Determine the [X, Y] coordinate at the center of the cell enclosing the given text.  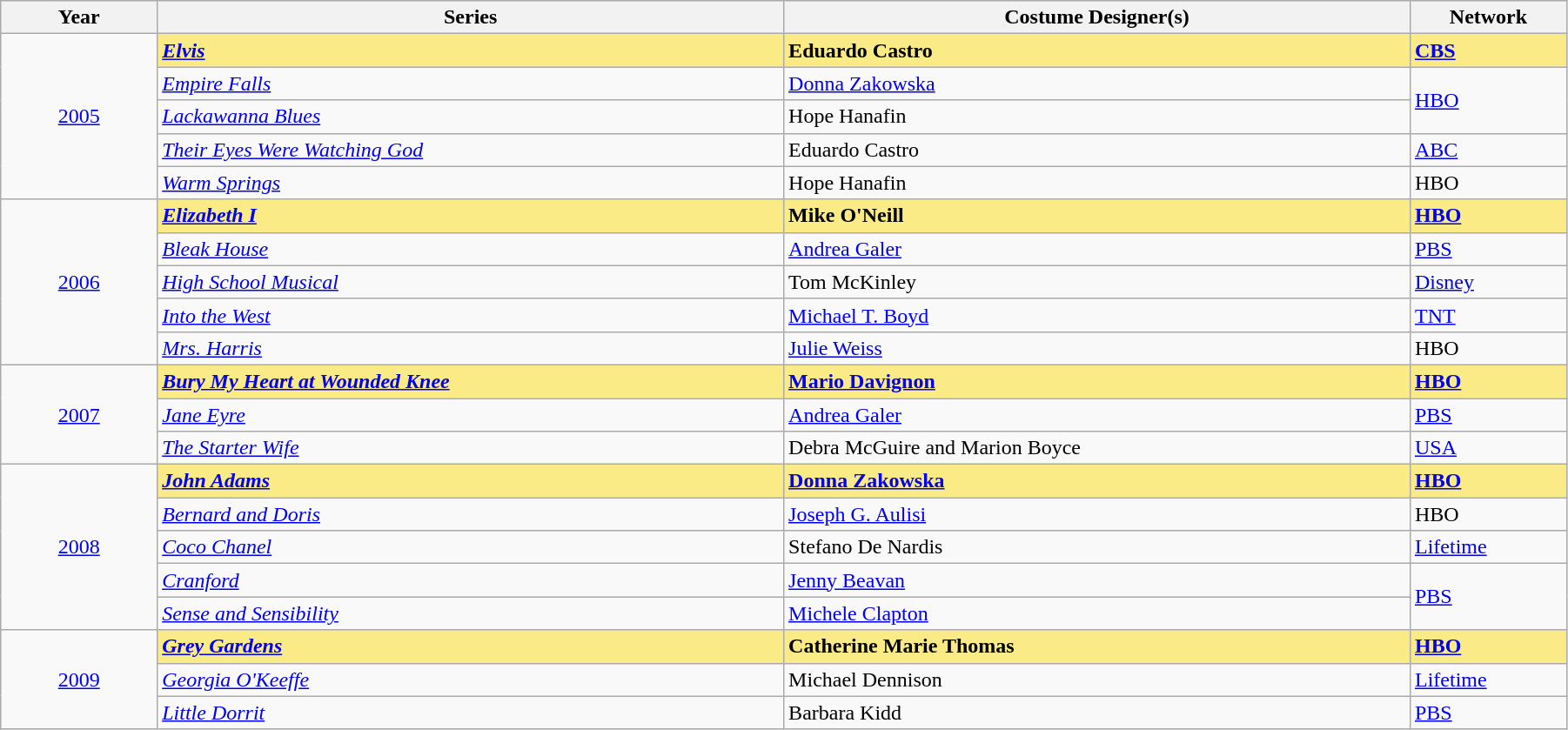
Michele Clapton [1097, 613]
Grey Gardens [471, 646]
Elizabeth I [471, 216]
Mario Davignon [1097, 381]
Stefano De Nardis [1097, 547]
2009 [79, 680]
Elvis [471, 50]
Into the West [471, 315]
2006 [79, 282]
Network [1488, 17]
Costume Designer(s) [1097, 17]
Warm Springs [471, 183]
Michael T. Boyd [1097, 315]
Tom McKinley [1097, 282]
CBS [1488, 50]
Coco Chanel [471, 547]
Bury My Heart at Wounded Knee [471, 381]
High School Musical [471, 282]
Joseph G. Aulisi [1097, 514]
Georgia O'Keeffe [471, 680]
The Starter Wife [471, 448]
Bernard and Doris [471, 514]
Michael Dennison [1097, 680]
Cranford [471, 580]
Julie Weiss [1097, 348]
Mrs. Harris [471, 348]
TNT [1488, 315]
Lackawanna Blues [471, 117]
Bleak House [471, 249]
2008 [79, 547]
Empire Falls [471, 84]
Sense and Sensibility [471, 613]
2007 [79, 414]
Catherine Marie Thomas [1097, 646]
Series [471, 17]
John Adams [471, 481]
Disney [1488, 282]
Jenny Beavan [1097, 580]
2005 [79, 117]
USA [1488, 448]
ABC [1488, 150]
Their Eyes Were Watching God [471, 150]
Year [79, 17]
Little Dorrit [471, 713]
Jane Eyre [471, 415]
Barbara Kidd [1097, 713]
Debra McGuire and Marion Boyce [1097, 448]
Mike O'Neill [1097, 216]
